Identify which cell holds the provided text, then report its [X, Y] central coordinate. 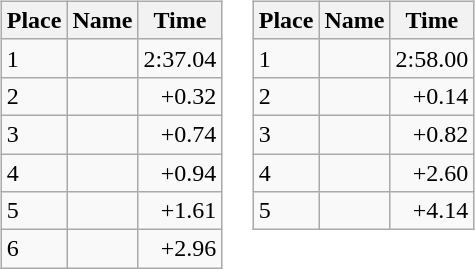
+0.82 [432, 134]
+2.60 [432, 173]
2:37.04 [180, 58]
+0.94 [180, 173]
+0.14 [432, 96]
+1.61 [180, 211]
+4.14 [432, 211]
+0.32 [180, 96]
6 [34, 249]
2:58.00 [432, 58]
+2.96 [180, 249]
+0.74 [180, 134]
